Determine the (X, Y) coordinate at the center of the cell enclosing the given text.  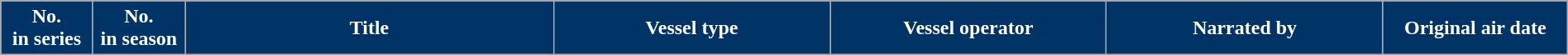
No.in series (46, 28)
Original air date (1475, 28)
Vessel type (691, 28)
No.in season (139, 28)
Title (370, 28)
Narrated by (1245, 28)
Vessel operator (968, 28)
